Identify which cell holds the provided text, then report its (x, y) central coordinate. 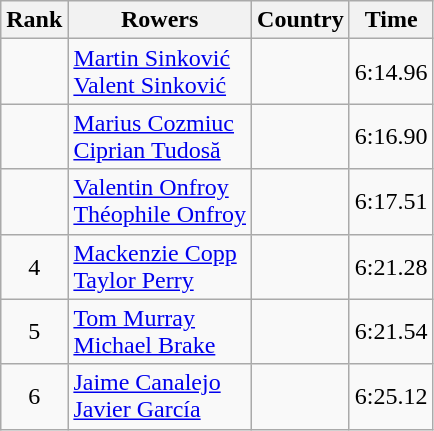
Country (301, 20)
Time (391, 20)
Rank (34, 20)
6:25.12 (391, 396)
6:14.96 (391, 72)
Mackenzie CoppTaylor Perry (160, 266)
6:21.28 (391, 266)
4 (34, 266)
Tom MurrayMichael Brake (160, 332)
6:21.54 (391, 332)
Jaime CanalejoJavier García (160, 396)
6:16.90 (391, 136)
6 (34, 396)
Martin SinkovićValent Sinković (160, 72)
5 (34, 332)
6:17.51 (391, 202)
Marius CozmiucCiprian Tudosă (160, 136)
Valentin OnfroyThéophile Onfroy (160, 202)
Rowers (160, 20)
